From the cell containing the given text, extract its center point as [X, Y] coordinate. 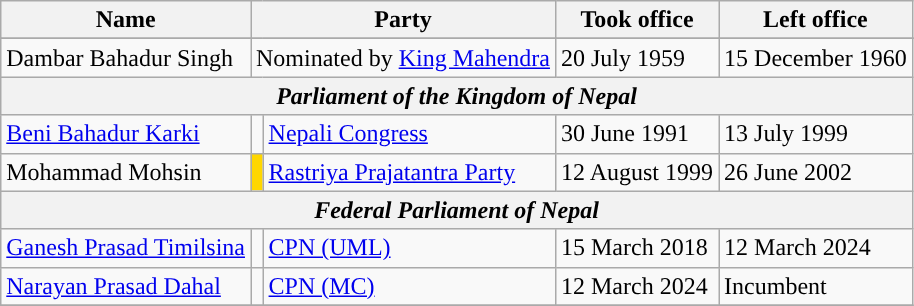
Narayan Prasad Dahal [126, 286]
12 August 1999 [636, 172]
30 June 1991 [636, 134]
Dambar Bahadur Singh [126, 58]
Rastriya Prajatantra Party [409, 172]
Parliament of the Kingdom of Nepal [456, 96]
Name [126, 20]
15 March 2018 [636, 248]
CPN (MC) [409, 286]
Incumbent [816, 286]
CPN (UML) [409, 248]
Nominated by King Mahendra [402, 58]
13 July 1999 [816, 134]
Beni Bahadur Karki [126, 134]
15 December 1960 [816, 58]
Left office [816, 20]
20 July 1959 [636, 58]
Took office [636, 20]
Mohammad Mohsin [126, 172]
Ganesh Prasad Timilsina [126, 248]
Party [402, 20]
26 June 2002 [816, 172]
Nepali Congress [409, 134]
Federal Parliament of Nepal [456, 210]
